Locate the cell with the specified text and output its [X, Y] center coordinate. 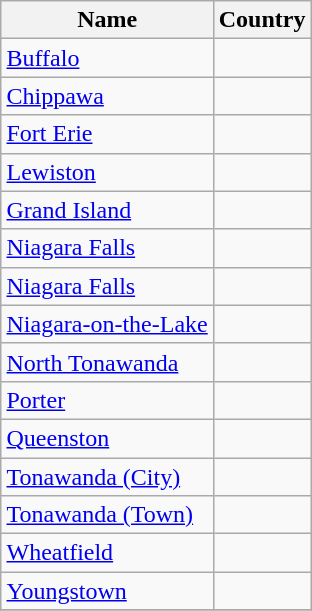
North Tonawanda [107, 362]
Chippawa [107, 96]
Niagara-on-the-Lake [107, 324]
Grand Island [107, 210]
Queenston [107, 438]
Tonawanda (Town) [107, 515]
Country [262, 20]
Lewiston [107, 172]
Tonawanda (City) [107, 477]
Wheatfield [107, 553]
Name [107, 20]
Buffalo [107, 58]
Fort Erie [107, 134]
Youngstown [107, 591]
Porter [107, 400]
